Extract the (x, y) coordinate from the center of the cell holding the provided text.  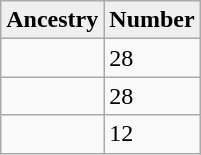
Ancestry (52, 20)
12 (152, 134)
Number (152, 20)
